Return [X, Y] of the center of cell containing provided text 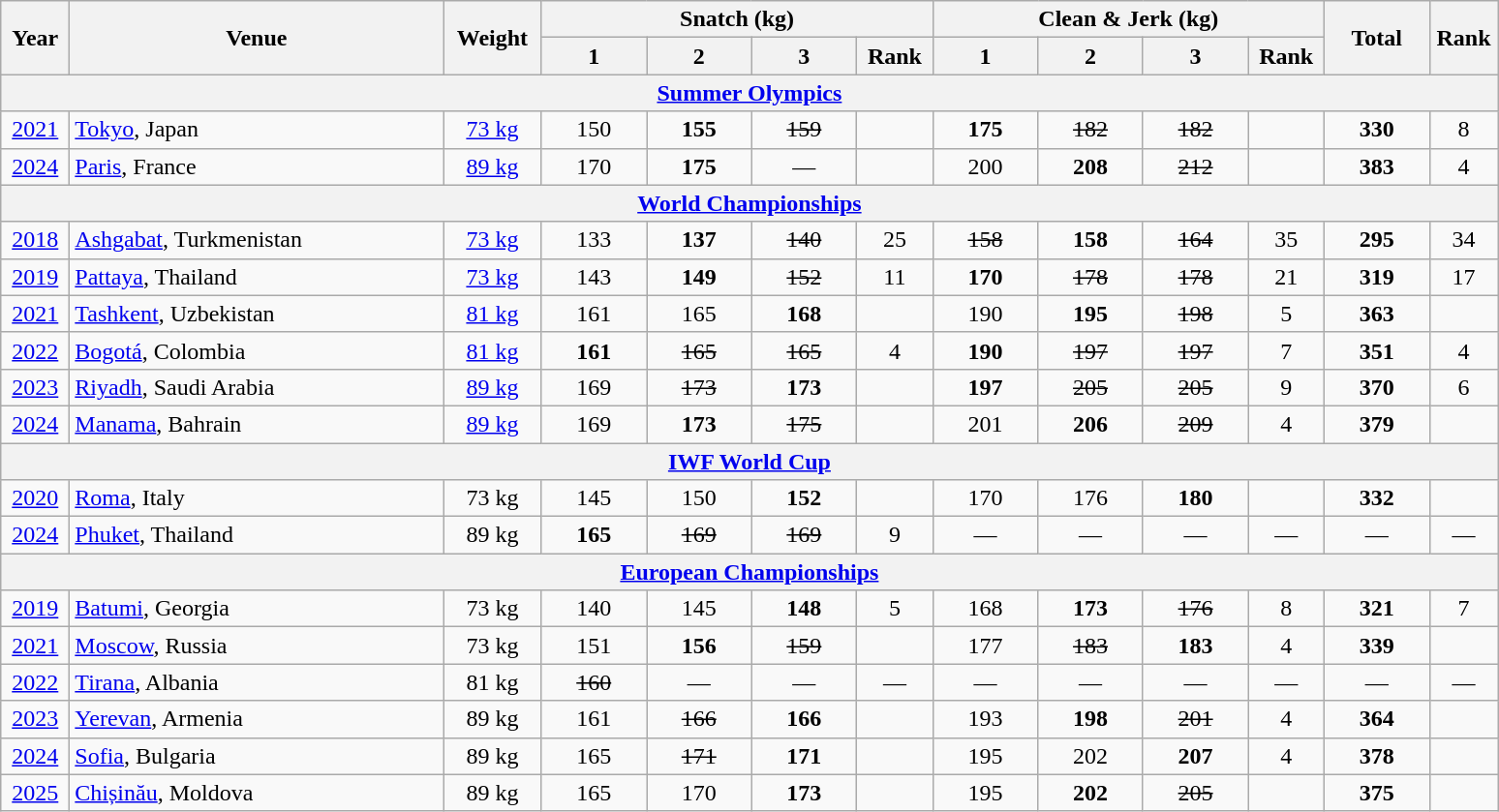
Venue [257, 38]
208 [1090, 166]
207 [1195, 756]
383 [1377, 166]
330 [1377, 130]
209 [1195, 424]
375 [1377, 793]
35 [1286, 240]
155 [699, 130]
Clean & Jerk (kg) [1128, 19]
149 [699, 277]
17 [1464, 277]
206 [1090, 424]
363 [1377, 314]
Moscow, Russia [257, 646]
180 [1195, 498]
364 [1377, 719]
Weight [492, 38]
321 [1377, 609]
Riyadh, Saudi Arabia [257, 387]
Tirana, Albania [257, 682]
25 [895, 240]
Ashgabat, Turkmenistan [257, 240]
Tokyo, Japan [257, 130]
295 [1377, 240]
200 [986, 166]
Year [35, 38]
177 [986, 646]
34 [1464, 240]
339 [1377, 646]
160 [595, 682]
Roma, Italy [257, 498]
Summer Olympics [749, 93]
Yerevan, Armenia [257, 719]
Tashkent, Uzbekistan [257, 314]
332 [1377, 498]
European Championships [749, 572]
319 [1377, 277]
Sofia, Bulgaria [257, 756]
2018 [35, 240]
151 [595, 646]
Phuket, Thailand [257, 535]
Pattaya, Thailand [257, 277]
2025 [35, 793]
156 [699, 646]
Chișinău, Moldova [257, 793]
378 [1377, 756]
Paris, France [257, 166]
164 [1195, 240]
143 [595, 277]
6 [1464, 387]
21 [1286, 277]
212 [1195, 166]
Batumi, Georgia [257, 609]
11 [895, 277]
World Championships [749, 203]
148 [804, 609]
137 [699, 240]
Manama, Bahrain [257, 424]
Snatch (kg) [737, 19]
379 [1377, 424]
193 [986, 719]
351 [1377, 350]
Bogotá, Colombia [257, 350]
133 [595, 240]
IWF World Cup [749, 462]
370 [1377, 387]
2020 [35, 498]
Total [1377, 38]
